Identify which cell holds the provided text, then report its [x, y] central coordinate. 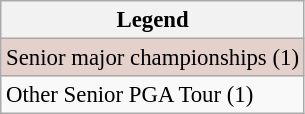
Other Senior PGA Tour (1) [153, 95]
Legend [153, 20]
Senior major championships (1) [153, 58]
